Determine the [x, y] coordinate at the center of the cell enclosing the given text.  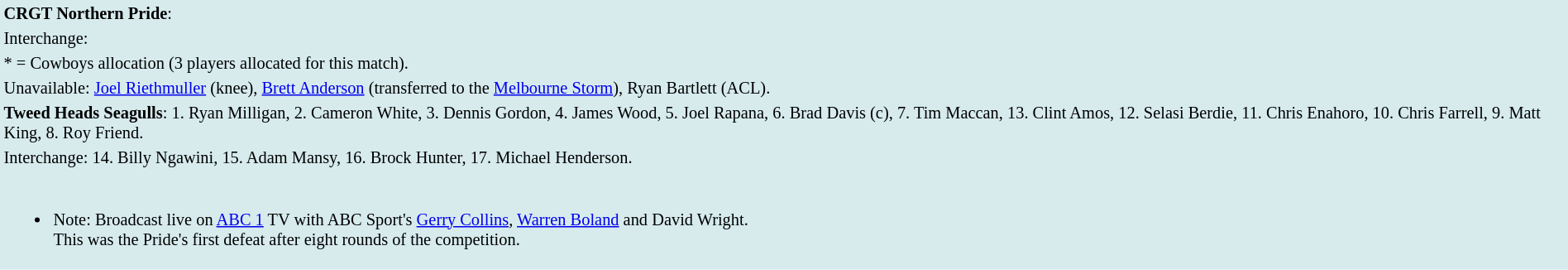
Interchange: [784, 38]
* = Cowboys allocation (3 players allocated for this match). [784, 63]
Unavailable: Joel Riethmuller (knee), Brett Anderson (transferred to the Melbourne Storm), Ryan Bartlett (ACL). [784, 88]
Interchange: 14. Billy Ngawini, 15. Adam Mansy, 16. Brock Hunter, 17. Michael Henderson. [784, 157]
CRGT Northern Pride: [784, 13]
